Determine the (x, y) coordinate at the center of the cell enclosing the given text.  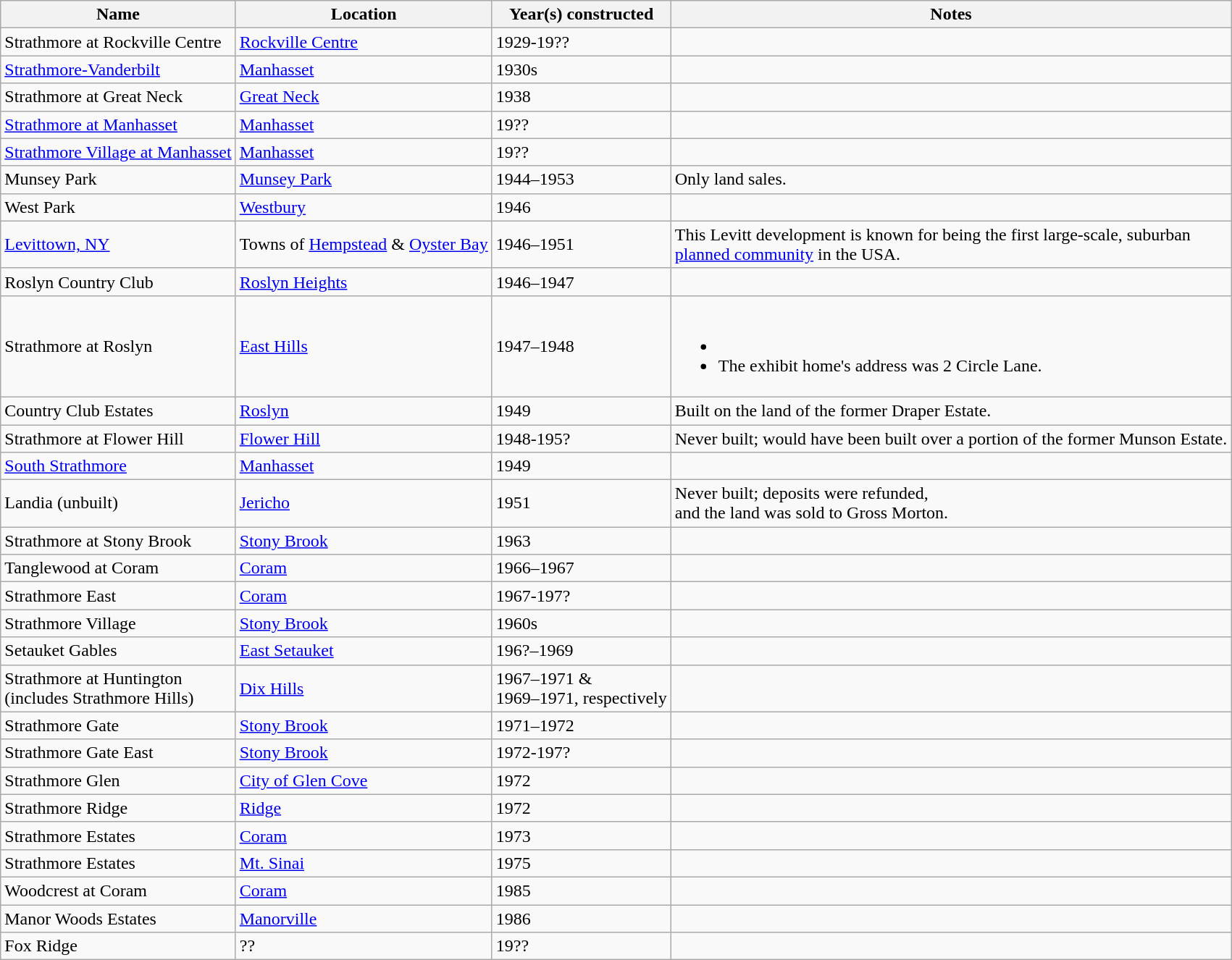
Strathmore Ridge (118, 808)
Great Neck (364, 97)
East Hills (364, 346)
Dix Hills (364, 688)
1948-195? (581, 438)
Mt. Sinai (364, 863)
Manorville (364, 919)
Strathmore Village (118, 623)
Woodcrest at Coram (118, 890)
Strathmore Village at Manhasset (118, 152)
1972-197? (581, 753)
Setauket Gables (118, 651)
Ridge (364, 808)
Strathmore Gate East (118, 753)
1947–1948 (581, 346)
Strathmore at Huntington(includes Strathmore Hills) (118, 688)
Country Club Estates (118, 410)
Strathmore at Stony Brook (118, 541)
The exhibit home's address was 2 Circle Lane. (951, 346)
1985 (581, 890)
1975 (581, 863)
Roslyn (364, 410)
1973 (581, 835)
?? (364, 946)
Only land sales. (951, 180)
Strathmore-Vanderbilt (118, 70)
Levittown, NY (118, 245)
Strathmore at Flower Hill (118, 438)
Strathmore at Manhasset (118, 125)
Flower Hill (364, 438)
Built on the land of the former Draper Estate. (951, 410)
1929-19?? (581, 42)
Strathmore at Roslyn (118, 346)
Roslyn Country Club (118, 282)
1930s (581, 70)
Strathmore Glen (118, 780)
1966–1967 (581, 568)
West Park (118, 207)
Never built; would have been built over a portion of the former Munson Estate. (951, 438)
Tanglewood at Coram (118, 568)
Year(s) constructed (581, 14)
South Strathmore (118, 466)
1944–1953 (581, 180)
196?–1969 (581, 651)
1971–1972 (581, 725)
Towns of Hempstead & Oyster Bay (364, 245)
Rockville Centre (364, 42)
Name (118, 14)
1967-197? (581, 596)
1960s (581, 623)
1946–1947 (581, 282)
1986 (581, 919)
Fox Ridge (118, 946)
Location (364, 14)
Westbury (364, 207)
Strathmore Gate (118, 725)
1946–1951 (581, 245)
Landia (unbuilt) (118, 504)
Strathmore at Great Neck (118, 97)
This Levitt development is known for being the first large-scale, suburbanplanned community in the USA. (951, 245)
City of Glen Cove (364, 780)
Notes (951, 14)
Roslyn Heights (364, 282)
1938 (581, 97)
East Setauket (364, 651)
1967–1971 &1969–1971, respectively (581, 688)
Never built; deposits were refunded,and the land was sold to Gross Morton. (951, 504)
1946 (581, 207)
Manor Woods Estates (118, 919)
Strathmore East (118, 596)
1963 (581, 541)
1951 (581, 504)
Strathmore at Rockville Centre (118, 42)
Jericho (364, 504)
